Return (x, y) of the center of cell containing provided text 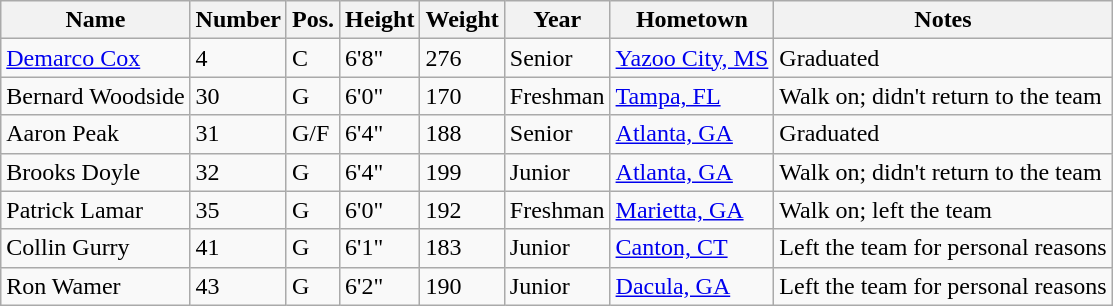
Name (96, 20)
6'8" (380, 58)
32 (238, 172)
Tampa, FL (692, 96)
Patrick Lamar (96, 210)
199 (462, 172)
6'2" (380, 286)
276 (462, 58)
Brooks Doyle (96, 172)
Canton, CT (692, 248)
Number (238, 20)
4 (238, 58)
Collin Gurry (96, 248)
192 (462, 210)
43 (238, 286)
Demarco Cox (96, 58)
Aaron Peak (96, 134)
Yazoo City, MS (692, 58)
188 (462, 134)
Bernard Woodside (96, 96)
Year (557, 20)
183 (462, 248)
6'1" (380, 248)
Walk on; left the team (943, 210)
170 (462, 96)
190 (462, 286)
Height (380, 20)
Hometown (692, 20)
C (312, 58)
Dacula, GA (692, 286)
G/F (312, 134)
Pos. (312, 20)
Ron Wamer (96, 286)
Marietta, GA (692, 210)
41 (238, 248)
Notes (943, 20)
Weight (462, 20)
30 (238, 96)
35 (238, 210)
31 (238, 134)
